Search for the cell housing the specified text and yield its (X, Y) center coordinate. 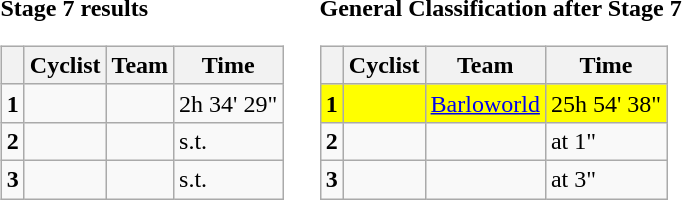
at 1" (606, 141)
25h 54' 38" (606, 103)
2h 34' 29" (228, 103)
at 3" (606, 179)
Barloworld (485, 103)
